From the cell containing the given text, extract its center point as (X, Y) coordinate. 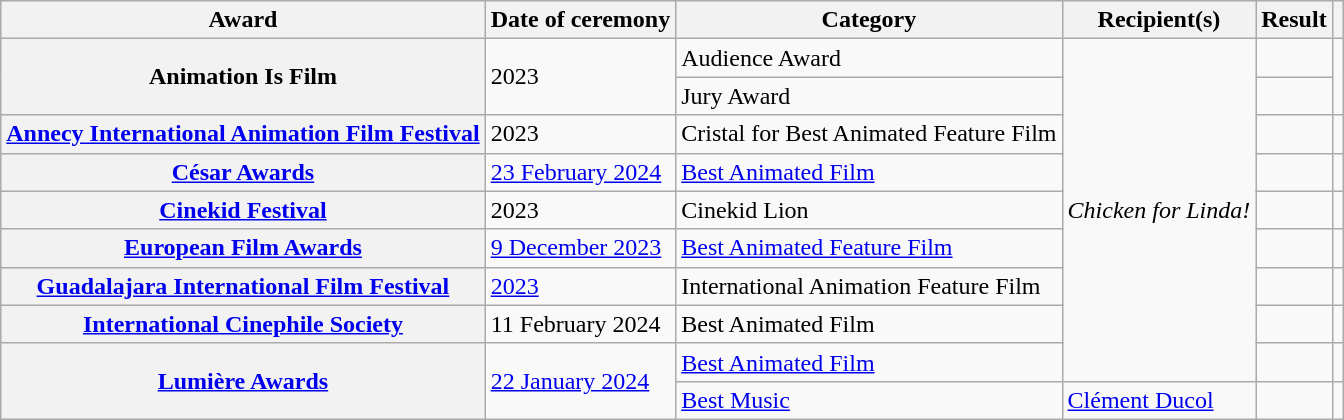
Best Animated Feature Film (869, 248)
Clément Ducol (1159, 400)
Date of ceremony (580, 20)
11 February 2024 (580, 324)
Category (869, 20)
Annecy International Animation Film Festival (243, 134)
Recipient(s) (1159, 20)
9 December 2023 (580, 248)
23 February 2024 (580, 172)
Audience Award (869, 58)
Jury Award (869, 96)
International Cinephile Society (243, 324)
Chicken for Linda! (1159, 210)
Guadalajara International Film Festival (243, 286)
Animation Is Film (243, 77)
Cristal for Best Animated Feature Film (869, 134)
Cinekid Festival (243, 210)
César Awards (243, 172)
International Animation Feature Film (869, 286)
Result (1294, 20)
Cinekid Lion (869, 210)
Best Music (869, 400)
22 January 2024 (580, 381)
European Film Awards (243, 248)
Lumière Awards (243, 381)
Award (243, 20)
